Pinpoint the cell where the given text exists, returning its [X, Y] midpoint coordinate. 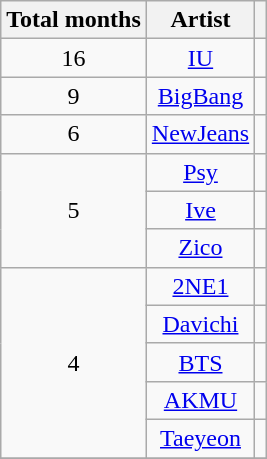
AKMU [200, 400]
2NE1 [200, 286]
Davichi [200, 324]
Artist [200, 20]
Total months [74, 20]
NewJeans [200, 134]
IU [200, 58]
BTS [200, 362]
Taeyeon [200, 438]
6 [74, 134]
Zico [200, 248]
16 [74, 58]
BigBang [200, 96]
5 [74, 210]
Psy [200, 172]
Ive [200, 210]
4 [74, 362]
9 [74, 96]
